Locate the cell with the specified text and output its [X, Y] center coordinate. 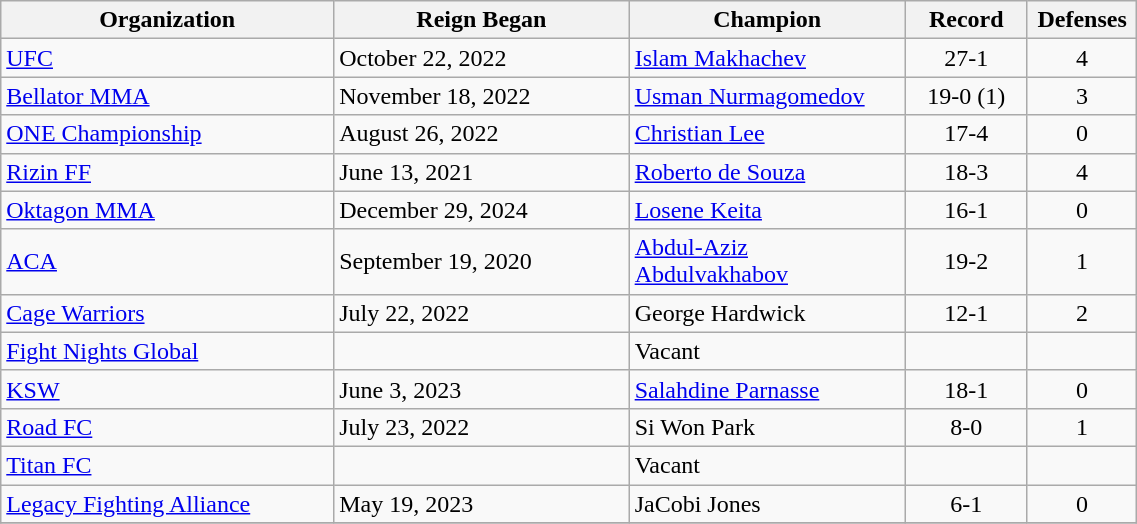
November 18, 2022 [482, 96]
8-0 [966, 427]
Record [966, 20]
May 19, 2023 [482, 503]
19-2 [966, 262]
June 13, 2021 [482, 172]
18-1 [966, 389]
KSW [168, 389]
12-1 [966, 313]
December 29, 2024 [482, 210]
Abdul-Aziz Abdulvakhabov [767, 262]
ONE Championship [168, 134]
October 22, 2022 [482, 58]
Organization [168, 20]
Bellator MMA [168, 96]
27-1 [966, 58]
2 [1082, 313]
Rizin FF [168, 172]
Christian Lee [767, 134]
Islam Makhachev [767, 58]
ACA [168, 262]
Roberto de Souza [767, 172]
3 [1082, 96]
Losene Keita [767, 210]
September 19, 2020 [482, 262]
June 3, 2023 [482, 389]
UFC [168, 58]
July 23, 2022 [482, 427]
16-1 [966, 210]
Oktagon MMA [168, 210]
Cage Warriors [168, 313]
6-1 [966, 503]
Legacy Fighting Alliance [168, 503]
18-3 [966, 172]
JaCobi Jones [767, 503]
Road FC [168, 427]
August 26, 2022 [482, 134]
Salahdine Parnasse [767, 389]
July 22, 2022 [482, 313]
Usman Nurmagomedov [767, 96]
Reign Began [482, 20]
George Hardwick [767, 313]
Titan FC [168, 465]
19-0 (1) [966, 96]
Champion [767, 20]
Fight Nights Global [168, 351]
Defenses [1082, 20]
17-4 [966, 134]
Si Won Park [767, 427]
